Find where the given text appears and provide that cell's center as [x, y] coordinate. 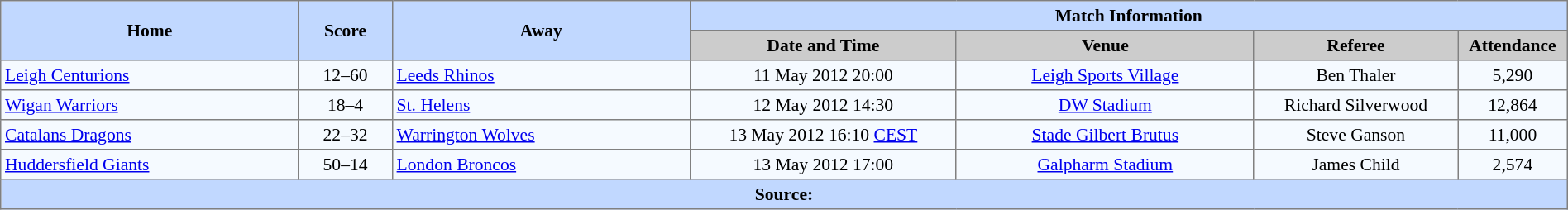
Home [150, 31]
Richard Silverwood [1355, 105]
13 May 2012 16:10 CEST [823, 135]
13 May 2012 17:00 [823, 165]
London Broncos [541, 165]
Warrington Wolves [541, 135]
Score [346, 31]
Wigan Warriors [150, 105]
12,864 [1513, 105]
Match Information [1128, 16]
11 May 2012 20:00 [823, 75]
18–4 [346, 105]
11,000 [1513, 135]
James Child [1355, 165]
Galpharm Stadium [1105, 165]
Date and Time [823, 45]
Referee [1355, 45]
12–60 [346, 75]
Leigh Sports Village [1105, 75]
Source: [784, 194]
22–32 [346, 135]
5,290 [1513, 75]
Away [541, 31]
Stade Gilbert Brutus [1105, 135]
Leigh Centurions [150, 75]
St. Helens [541, 105]
50–14 [346, 165]
Ben Thaler [1355, 75]
Leeds Rhinos [541, 75]
Huddersfield Giants [150, 165]
Venue [1105, 45]
12 May 2012 14:30 [823, 105]
Attendance [1513, 45]
2,574 [1513, 165]
Steve Ganson [1355, 135]
DW Stadium [1105, 105]
Catalans Dragons [150, 135]
